Pinpoint the cell where the given text exists, returning its [x, y] midpoint coordinate. 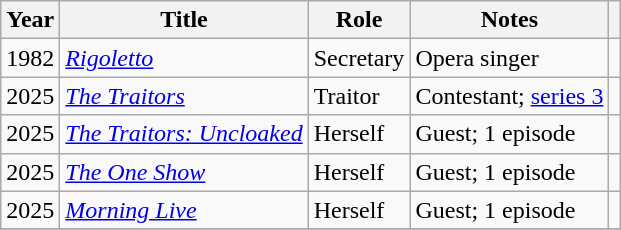
Morning Live [184, 210]
The Traitors: Uncloaked [184, 134]
Notes [510, 20]
Opera singer [510, 58]
Title [184, 20]
1982 [30, 58]
Contestant; series 3 [510, 96]
The One Show [184, 172]
Secretary [359, 58]
Role [359, 20]
The Traitors [184, 96]
Year [30, 20]
Rigoletto [184, 58]
Traitor [359, 96]
